Capture the cell that displays the provided text and extract its (x, y) central coordinate. 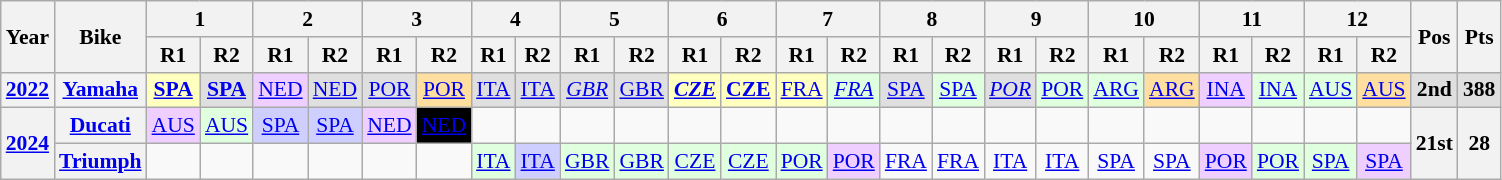
5 (614, 19)
3 (416, 19)
1 (200, 19)
28 (1480, 144)
21st (1434, 144)
11 (1252, 19)
6 (722, 19)
9 (1036, 19)
2024 (28, 144)
10 (1144, 19)
2nd (1434, 90)
Year (28, 36)
8 (932, 19)
388 (1480, 90)
12 (1358, 19)
Triumph (100, 162)
7 (828, 19)
4 (516, 19)
Pts (1480, 36)
Pos (1434, 36)
2 (308, 19)
2022 (28, 90)
Yamaha (100, 90)
Bike (100, 36)
Ducati (100, 126)
